Pinpoint the cell where the given text exists, returning its [x, y] midpoint coordinate. 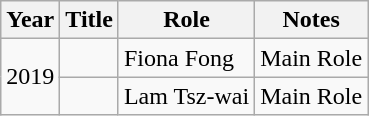
Role [186, 20]
Title [90, 20]
Year [30, 20]
Notes [312, 20]
2019 [30, 77]
Lam Tsz-wai [186, 96]
Fiona Fong [186, 58]
